Provide the (X, Y) coordinate of the cell's center where the given text is located.  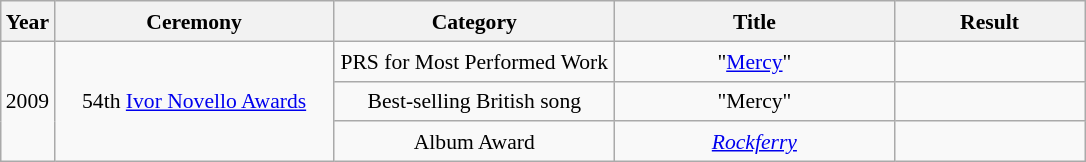
Rockferry (754, 142)
Album Award (474, 142)
Title (754, 21)
2009 (28, 101)
54th Ivor Novello Awards (194, 101)
Best-selling British song (474, 101)
Result (989, 21)
PRS for Most Performed Work (474, 61)
Ceremony (194, 21)
Category (474, 21)
Year (28, 21)
